Capture the cell that displays the provided text and extract its (x, y) central coordinate. 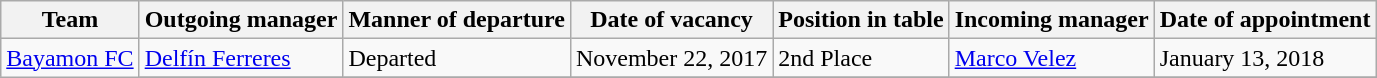
2nd Place (861, 58)
Delfín Ferreres (241, 58)
Position in table (861, 20)
November 22, 2017 (671, 58)
Team (70, 20)
Marco Velez (1052, 58)
Bayamon FC (70, 58)
Date of vacancy (671, 20)
Date of appointment (1265, 20)
Incoming manager (1052, 20)
Departed (456, 58)
Outgoing manager (241, 20)
January 13, 2018 (1265, 58)
Manner of departure (456, 20)
